Search for the cell housing the specified text and yield its [X, Y] center coordinate. 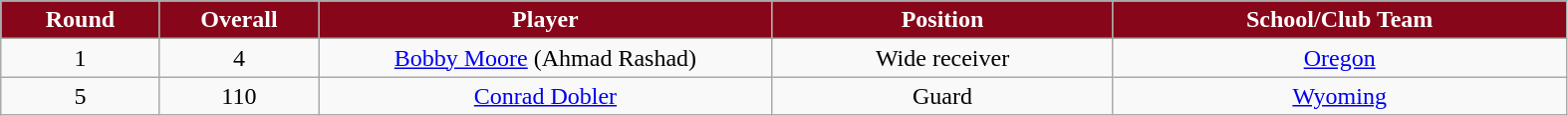
Guard [942, 96]
Position [942, 20]
Overall [239, 20]
Round [80, 20]
Player [546, 20]
School/Club Team [1340, 20]
Oregon [1340, 58]
110 [239, 96]
Bobby Moore (Ahmad Rashad) [546, 58]
Wide receiver [942, 58]
5 [80, 96]
Conrad Dobler [546, 96]
Wyoming [1340, 96]
4 [239, 58]
1 [80, 58]
